Locate the cell with the specified text and output its [X, Y] center coordinate. 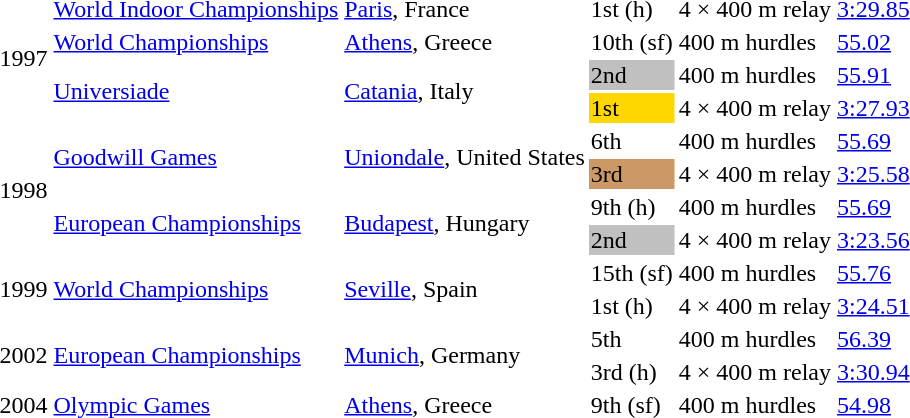
3rd [632, 174]
9th (h) [632, 207]
1st [632, 108]
Budapest, Hungary [465, 224]
Catania, Italy [465, 92]
Seville, Spain [465, 290]
Munich, Germany [465, 356]
Goodwill Games [196, 158]
Universiade [196, 92]
10th (sf) [632, 42]
6th [632, 141]
15th (sf) [632, 273]
Athens, Greece [465, 42]
Uniondale, United States [465, 158]
3rd (h) [632, 372]
5th [632, 339]
1st (h) [632, 306]
